Scan for the cell matching the given text and deliver its [X, Y] coordinate at center. 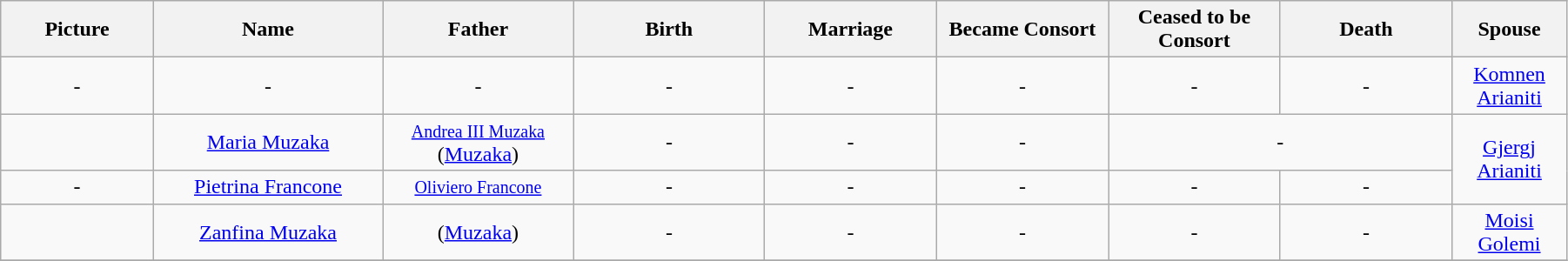
Spouse [1510, 30]
Gjergj Arianiti [1510, 158]
Andrea III Muzaka(Muzaka) [479, 143]
Picture [77, 30]
Moisi Golemi [1510, 231]
Became Consort [1022, 30]
Ceased to be Consort [1195, 30]
Maria Muzaka [268, 143]
Death [1366, 30]
Birth [668, 30]
Father [479, 30]
Name [268, 30]
Zanfina Muzaka [268, 231]
Pietrina Francone [268, 187]
Marriage [851, 30]
(Muzaka) [479, 231]
Komnen Arianiti [1510, 85]
Oliviero Francone [479, 187]
